From the cell containing the given text, extract its center point as [x, y] coordinate. 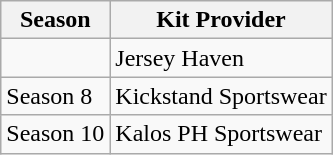
Kit Provider [221, 20]
Season 8 [56, 96]
Kalos PH Sportswear [221, 134]
Jersey Haven [221, 58]
Kickstand Sportswear [221, 96]
Season 10 [56, 134]
Season [56, 20]
